Scan for the cell matching the given text and deliver its (X, Y) coordinate at center. 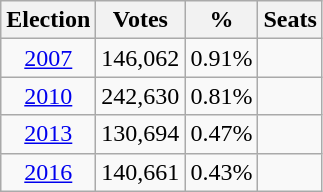
140,661 (140, 172)
2010 (48, 96)
2007 (48, 58)
0.81% (222, 96)
0.91% (222, 58)
Election (48, 20)
0.47% (222, 134)
Seats (290, 20)
2013 (48, 134)
242,630 (140, 96)
0.43% (222, 172)
146,062 (140, 58)
% (222, 20)
2016 (48, 172)
130,694 (140, 134)
Votes (140, 20)
